Provide the (X, Y) coordinate of the cell's center where the given text is located.  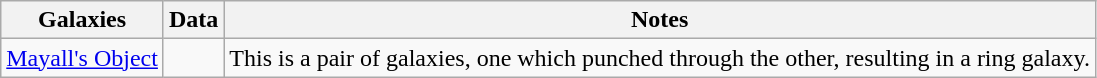
Mayall's Object (82, 58)
This is a pair of galaxies, one which punched through the other, resulting in a ring galaxy. (660, 58)
Notes (660, 20)
Data (193, 20)
Galaxies (82, 20)
